Determine the (X, Y) coordinate at the center of the cell enclosing the given text.  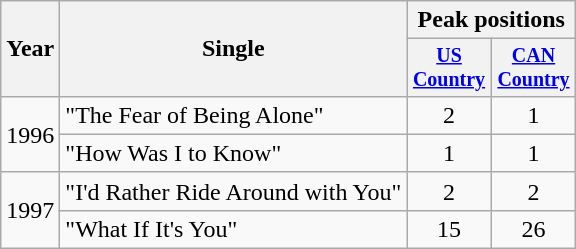
Single (234, 49)
US Country (449, 68)
"What If It's You" (234, 229)
15 (449, 229)
26 (533, 229)
"How Was I to Know" (234, 153)
1996 (30, 134)
1997 (30, 210)
"The Fear of Being Alone" (234, 115)
Peak positions (492, 20)
CAN Country (533, 68)
Year (30, 49)
"I'd Rather Ride Around with You" (234, 191)
